Scan for the cell matching the given text and deliver its (x, y) coordinate at center. 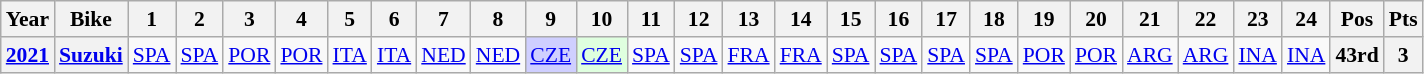
14 (801, 19)
24 (1306, 19)
17 (946, 19)
2021 (28, 55)
5 (350, 19)
9 (550, 19)
4 (301, 19)
2 (200, 19)
21 (1150, 19)
Suzuki (91, 55)
20 (1096, 19)
18 (994, 19)
43rd (1356, 55)
12 (699, 19)
Pos (1356, 19)
16 (899, 19)
7 (443, 19)
15 (851, 19)
Year (28, 19)
Pts (1404, 19)
22 (1206, 19)
8 (498, 19)
Bike (91, 19)
10 (602, 19)
6 (394, 19)
23 (1257, 19)
1 (152, 19)
19 (1044, 19)
13 (749, 19)
11 (651, 19)
